Return [X, Y] of the center of cell containing provided text 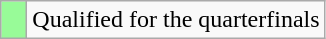
Qualified for the quarterfinals [176, 20]
